Pinpoint the cell where the given text exists, returning its [x, y] midpoint coordinate. 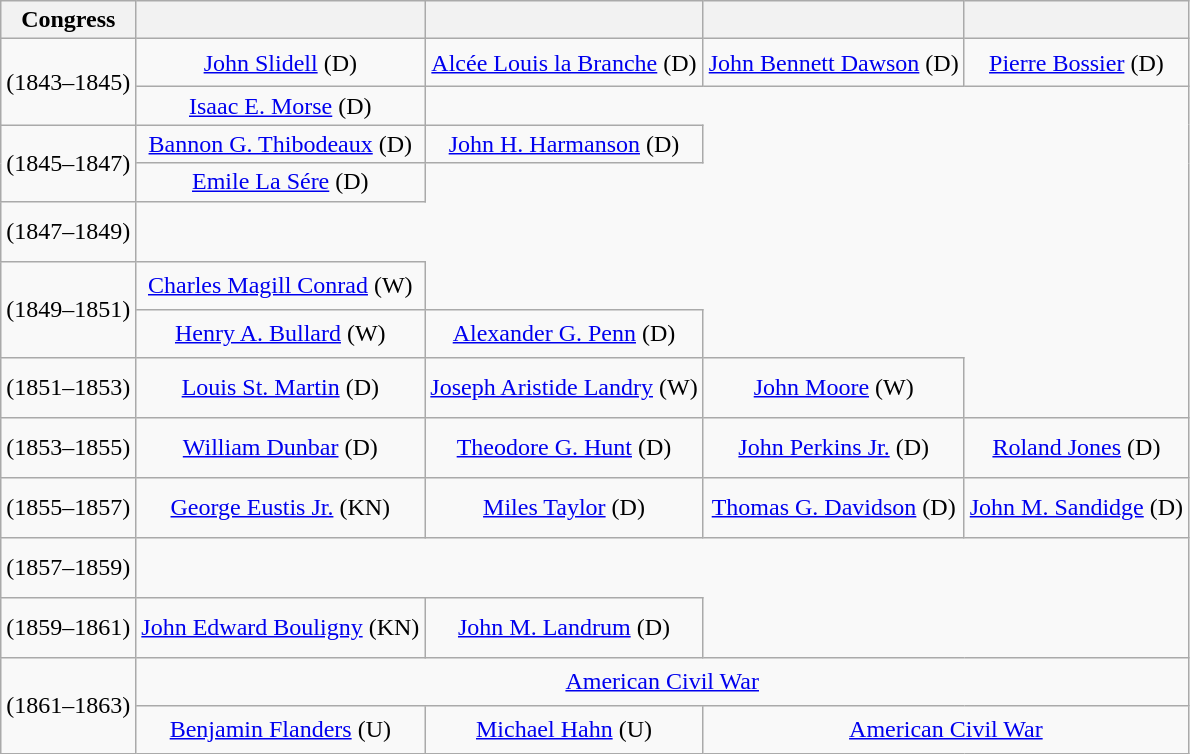
Charles Magill Conrad (W) [280, 285]
Pierre Bossier (D) [1076, 63]
Miles Taylor (D) [564, 507]
William Dunbar (D) [280, 447]
Michael Hahn (U) [564, 729]
(1843–1845) [68, 82]
John Edward Bouligny (KN) [280, 627]
(1853–1855) [68, 447]
George Eustis Jr. (KN) [280, 507]
(1847–1849) [68, 231]
(1855–1857) [68, 507]
John H. Harmanson (D) [564, 144]
John M. Landrum (D) [564, 627]
Louis St. Martin (D) [280, 387]
Isaac E. Morse (D) [280, 106]
Bannon G. Thibodeaux (D) [280, 144]
Roland Jones (D) [1076, 447]
(1849–1851) [68, 309]
Benjamin Flanders (U) [280, 729]
John Moore (W) [834, 387]
Thomas G. Davidson (D) [834, 507]
Joseph Aristide Landry (W) [564, 387]
(1861–1863) [68, 705]
Alexander G. Penn (D) [564, 333]
Henry A. Bullard (W) [280, 333]
John Perkins Jr. (D) [834, 447]
(1845–1847) [68, 163]
John Bennett Dawson (D) [834, 63]
(1851–1853) [68, 387]
Emile La Sére (D) [280, 182]
Alcée Louis la Branche (D) [564, 63]
Theodore G. Hunt (D) [564, 447]
John M. Sandidge (D) [1076, 507]
(1857–1859) [68, 567]
Congress [68, 20]
John Slidell (D) [280, 63]
(1859–1861) [68, 627]
